Output the (x, y) coordinate of the center of the cell containing the given text.  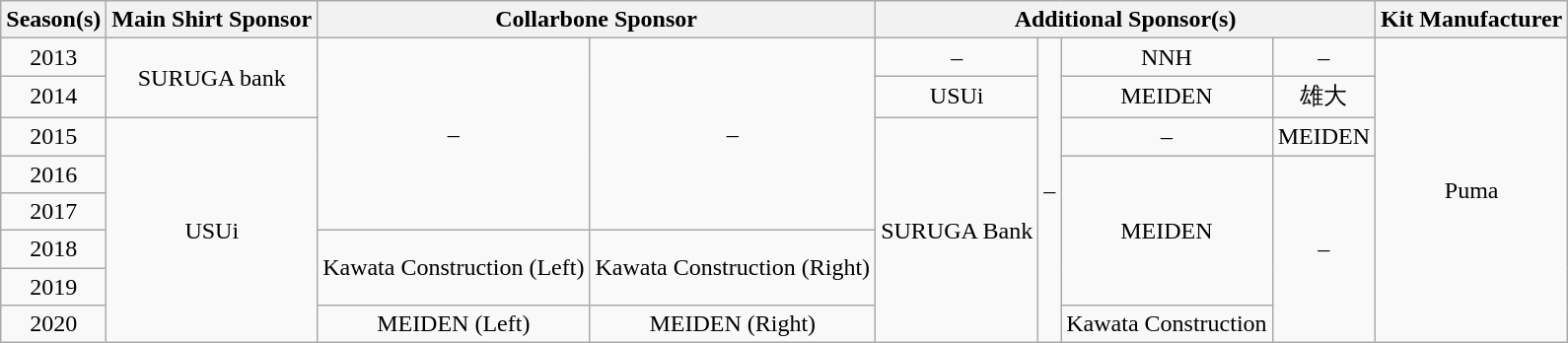
2017 (53, 212)
Kawata Construction (1167, 324)
Kawata Construction (Right) (733, 268)
2014 (53, 97)
MEIDEN (Right) (733, 324)
Kit Manufacturer (1471, 20)
NNH (1167, 57)
Puma (1471, 191)
Kawata Construction (Left) (454, 268)
2016 (53, 174)
2018 (53, 249)
Main Shirt Sponsor (212, 20)
Additional Sponsor(s) (1126, 20)
SURUGA bank (212, 79)
MEIDEN (Left) (454, 324)
2020 (53, 324)
Season(s) (53, 20)
SURUGA Bank (957, 230)
2015 (53, 136)
2019 (53, 287)
雄大 (1323, 97)
2013 (53, 57)
Collarbone Sponsor (597, 20)
